Pinpoint the cell where the given text exists, returning its (X, Y) midpoint coordinate. 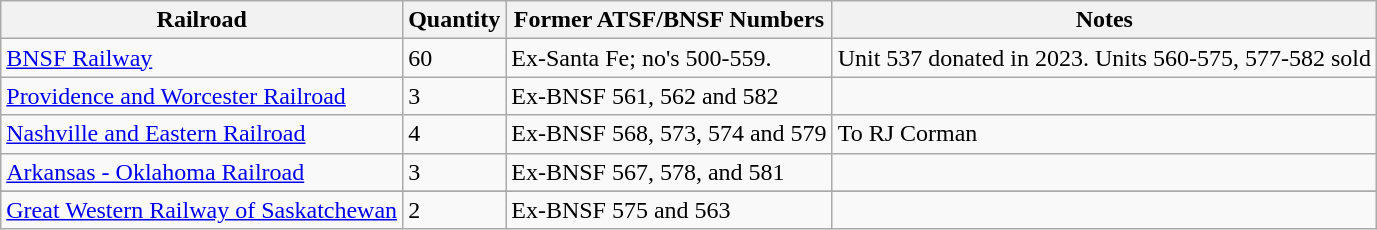
Nashville and Eastern Railroad (202, 134)
Great Western Railway of Saskatchewan (202, 210)
Quantity (454, 20)
BNSF Railway (202, 58)
Former ATSF/BNSF Numbers (669, 20)
To RJ Corman (1104, 134)
Ex-BNSF 567, 578, and 581 (669, 172)
2 (454, 210)
Providence and Worcester Railroad (202, 96)
Arkansas - Oklahoma Railroad (202, 172)
Ex-BNSF 561, 562 and 582 (669, 96)
Notes (1104, 20)
Railroad (202, 20)
60 (454, 58)
Ex-Santa Fe; no's 500-559. (669, 58)
Ex-BNSF 575 and 563 (669, 210)
Ex-BNSF 568, 573, 574 and 579 (669, 134)
Unit 537 donated in 2023. Units 560-575, 577-582 sold (1104, 58)
4 (454, 134)
